Scan for the cell matching the given text and deliver its [X, Y] coordinate at center. 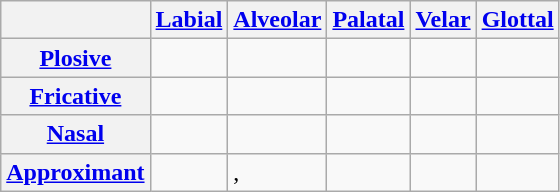
Alveolar [278, 20]
Plosive [76, 58]
Approximant [76, 172]
Nasal [76, 134]
Fricative [76, 96]
Glottal [518, 20]
Palatal [368, 20]
Velar [443, 20]
, [278, 172]
Labial [189, 20]
